From the cell containing the given text, extract its center point as (X, Y) coordinate. 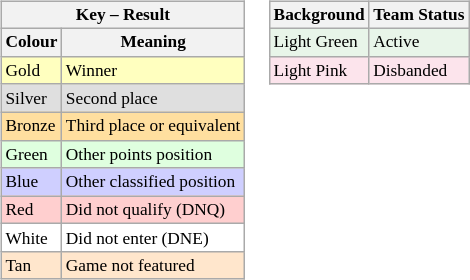
Bronze (31, 126)
Red (31, 210)
Did not qualify (DNQ) (154, 210)
Colour (31, 42)
Third place or equivalent (154, 126)
Team Status (419, 15)
Gold (31, 70)
Meaning (154, 42)
White (31, 238)
Silver (31, 98)
Light Green (319, 42)
Blue (31, 182)
Key – Result (122, 15)
Light Pink (319, 70)
Green (31, 154)
Winner (154, 70)
Disbanded (419, 70)
Other points position (154, 154)
Did not enter (DNE) (154, 238)
Game not featured (154, 266)
Active (419, 42)
Second place (154, 98)
Tan (31, 266)
Other classified position (154, 182)
Background (319, 15)
